Return the [X, Y] coordinate for the center point of the cell that contains the specified text.  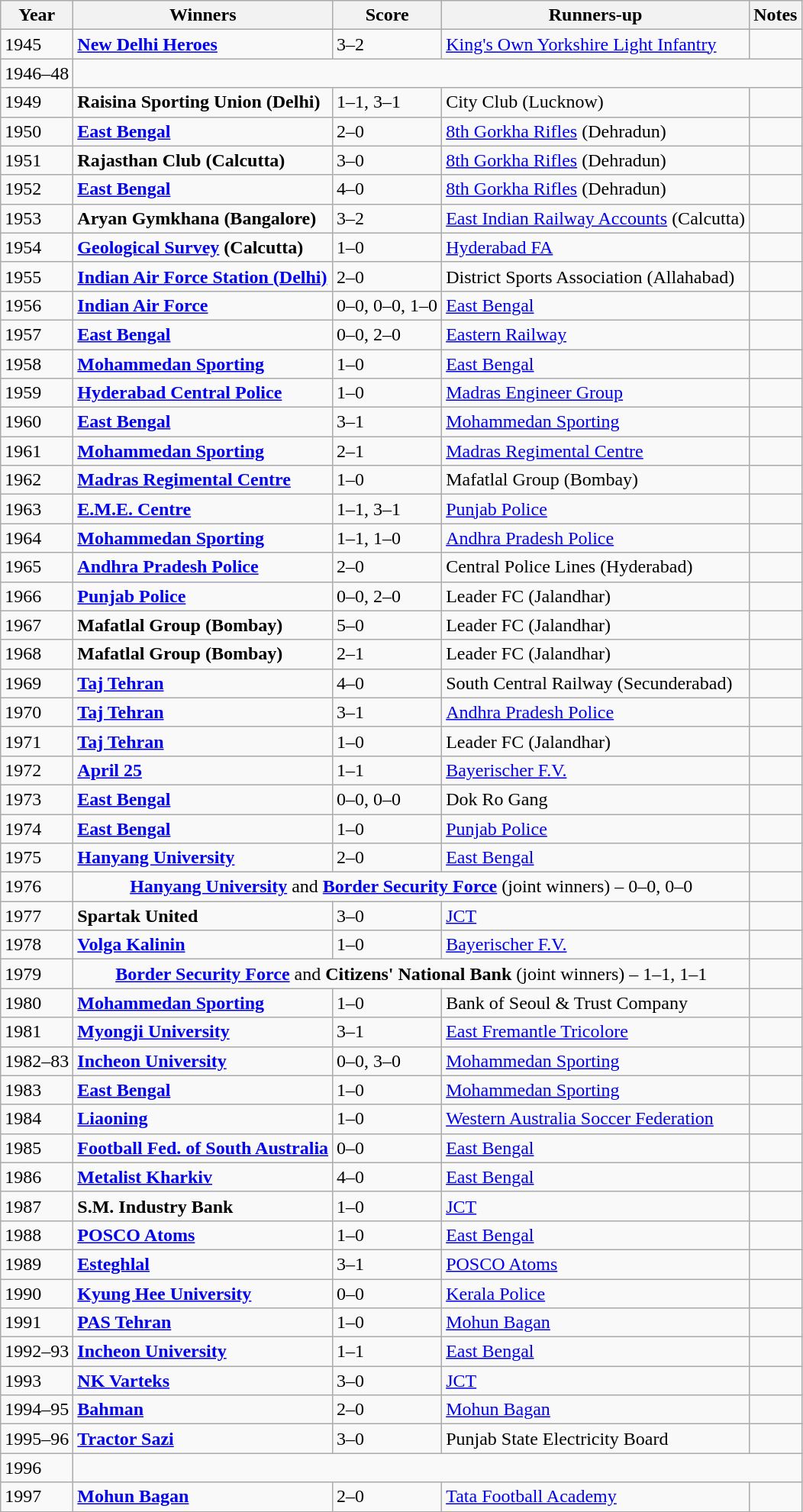
1981 [37, 1032]
1967 [37, 625]
1946–48 [37, 73]
Hanyang University [203, 858]
South Central Railway (Secunderabad) [595, 683]
Kyung Hee University [203, 1294]
Volga Kalinin [203, 945]
Spartak United [203, 916]
Central Police Lines (Hyderabad) [595, 567]
Liaoning [203, 1119]
1945 [37, 44]
1952 [37, 189]
Hanyang University and Border Security Force (joint winners) – 0–0, 0–0 [411, 887]
1972 [37, 770]
1975 [37, 858]
Tata Football Academy [595, 1497]
1985 [37, 1148]
April 25 [203, 770]
New Delhi Heroes [203, 44]
1992–93 [37, 1352]
1949 [37, 102]
1961 [37, 451]
Border Security Force and Citizens' National Bank (joint winners) – 1–1, 1–1 [411, 974]
5–0 [388, 625]
PAS Tehran [203, 1323]
1954 [37, 247]
1965 [37, 567]
1977 [37, 916]
Score [388, 15]
1984 [37, 1119]
East Fremantle Tricolore [595, 1032]
1986 [37, 1177]
Punjab State Electricity Board [595, 1439]
1997 [37, 1497]
1996 [37, 1468]
1963 [37, 509]
Indian Air Force Station (Delhi) [203, 276]
0–0, 0–0 [388, 799]
King's Own Yorkshire Light Infantry [595, 44]
1979 [37, 974]
Football Fed. of South Australia [203, 1148]
Notes [776, 15]
1976 [37, 887]
S.M. Industry Bank [203, 1206]
Hyderabad FA [595, 247]
Western Australia Soccer Federation [595, 1119]
1–1, 1–0 [388, 538]
City Club (Lucknow) [595, 102]
1995–96 [37, 1439]
0–0, 3–0 [388, 1061]
1971 [37, 741]
1982–83 [37, 1061]
Raisina Sporting Union (Delhi) [203, 102]
1956 [37, 305]
1953 [37, 218]
Metalist Kharkiv [203, 1177]
Aryan Gymkhana (Bangalore) [203, 218]
East Indian Railway Accounts (Calcutta) [595, 218]
1973 [37, 799]
Tractor Sazi [203, 1439]
1987 [37, 1206]
1957 [37, 334]
Rajasthan Club (Calcutta) [203, 160]
1959 [37, 393]
1966 [37, 596]
1950 [37, 131]
Indian Air Force [203, 305]
1983 [37, 1090]
Myongji University [203, 1032]
1974 [37, 828]
Madras Engineer Group [595, 393]
Kerala Police [595, 1294]
1960 [37, 422]
1968 [37, 654]
Bank of Seoul & Trust Company [595, 1003]
1990 [37, 1294]
Eastern Railway [595, 334]
1964 [37, 538]
0–0, 0–0, 1–0 [388, 305]
1993 [37, 1381]
E.M.E. Centre [203, 509]
1970 [37, 712]
1958 [37, 364]
Year [37, 15]
Dok Ro Gang [595, 799]
1994–95 [37, 1410]
1988 [37, 1235]
1951 [37, 160]
1955 [37, 276]
1991 [37, 1323]
Runners-up [595, 15]
Geological Survey (Calcutta) [203, 247]
1969 [37, 683]
1962 [37, 480]
District Sports Association (Allahabad) [595, 276]
Bahman [203, 1410]
1989 [37, 1264]
1978 [37, 945]
NK Varteks [203, 1381]
Esteghlal [203, 1264]
Hyderabad Central Police [203, 393]
1980 [37, 1003]
Winners [203, 15]
